Return (X, Y) of the center of cell containing provided text 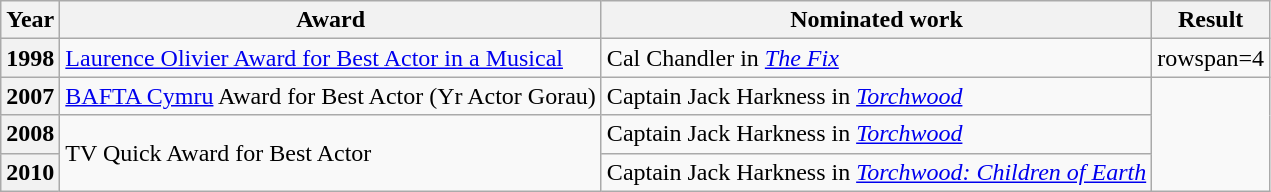
2010 (30, 172)
BAFTA Cymru Award for Best Actor (Yr Actor Gorau) (331, 96)
Nominated work (876, 20)
2008 (30, 134)
Laurence Olivier Award for Best Actor in a Musical (331, 58)
Captain Jack Harkness in Torchwood: Children of Earth (876, 172)
Cal Chandler in The Fix (876, 58)
Year (30, 20)
Award (331, 20)
1998 (30, 58)
rowspan=4 (1211, 58)
2007 (30, 96)
TV Quick Award for Best Actor (331, 153)
Result (1211, 20)
